Locate the cell with the specified text and output its [x, y] center coordinate. 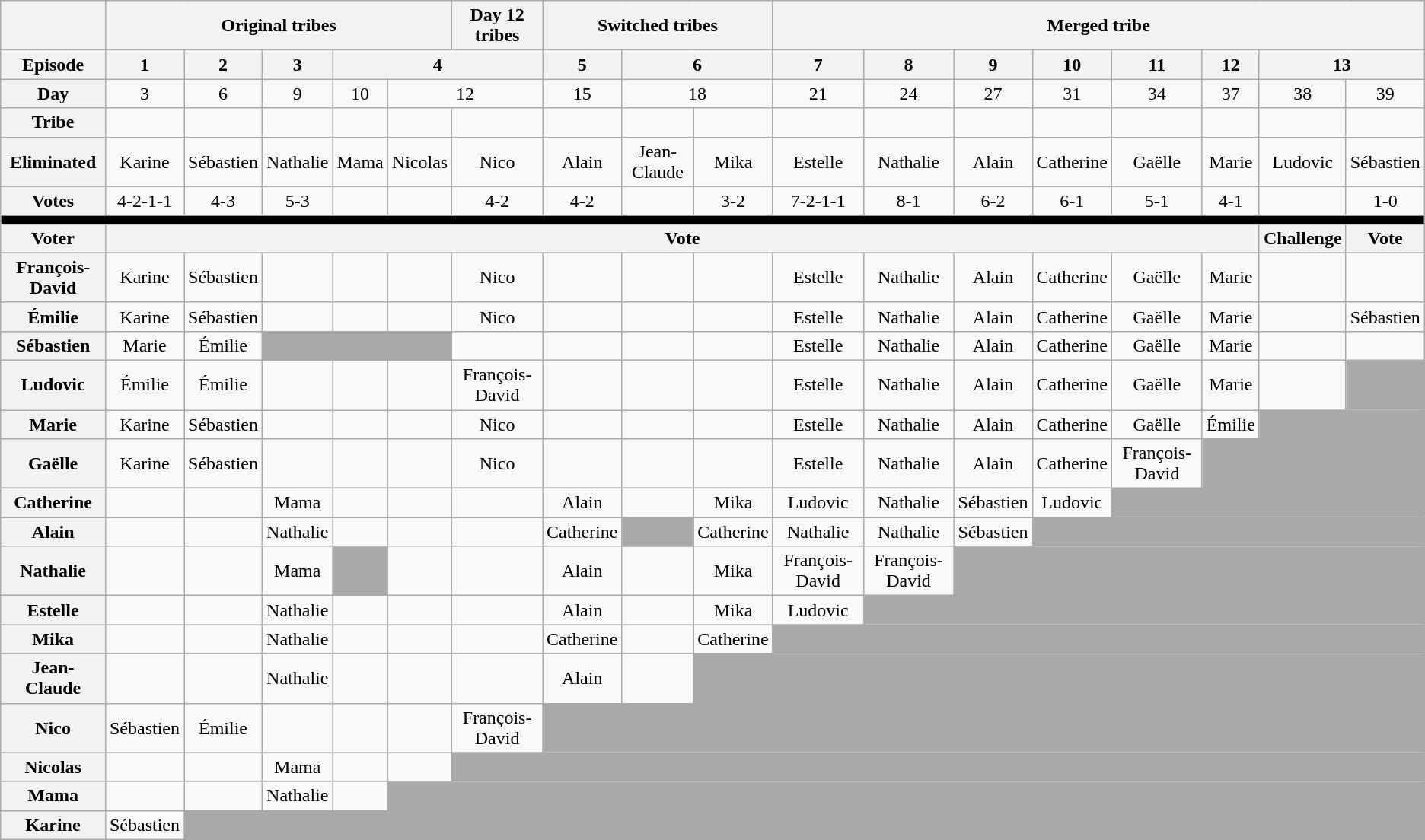
2 [224, 65]
27 [993, 94]
Original tribes [279, 26]
6-1 [1072, 201]
Tribe [53, 123]
Voter [53, 238]
4-1 [1230, 201]
38 [1302, 94]
31 [1072, 94]
3-2 [733, 201]
Votes [53, 201]
5-1 [1157, 201]
37 [1230, 94]
15 [582, 94]
39 [1385, 94]
Day 12 tribes [498, 26]
4-2-1-1 [145, 201]
18 [697, 94]
7 [818, 65]
11 [1157, 65]
8-1 [909, 201]
24 [909, 94]
13 [1341, 65]
Day [53, 94]
34 [1157, 94]
Challenge [1302, 238]
6-2 [993, 201]
5 [582, 65]
Switched tribes [658, 26]
21 [818, 94]
4 [438, 65]
1 [145, 65]
Merged tribe [1098, 26]
Eliminated [53, 161]
5-3 [298, 201]
7-2-1-1 [818, 201]
4-3 [224, 201]
8 [909, 65]
Episode [53, 65]
1-0 [1385, 201]
